Search for the cell housing the specified text and yield its [x, y] center coordinate. 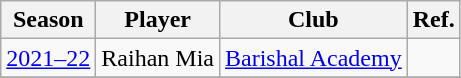
Season [48, 20]
Player [158, 20]
Ref. [434, 20]
2021–22 [48, 58]
Barishal Academy [314, 58]
Raihan Mia [158, 58]
Club [314, 20]
